Return (x, y) of the center of cell containing provided text 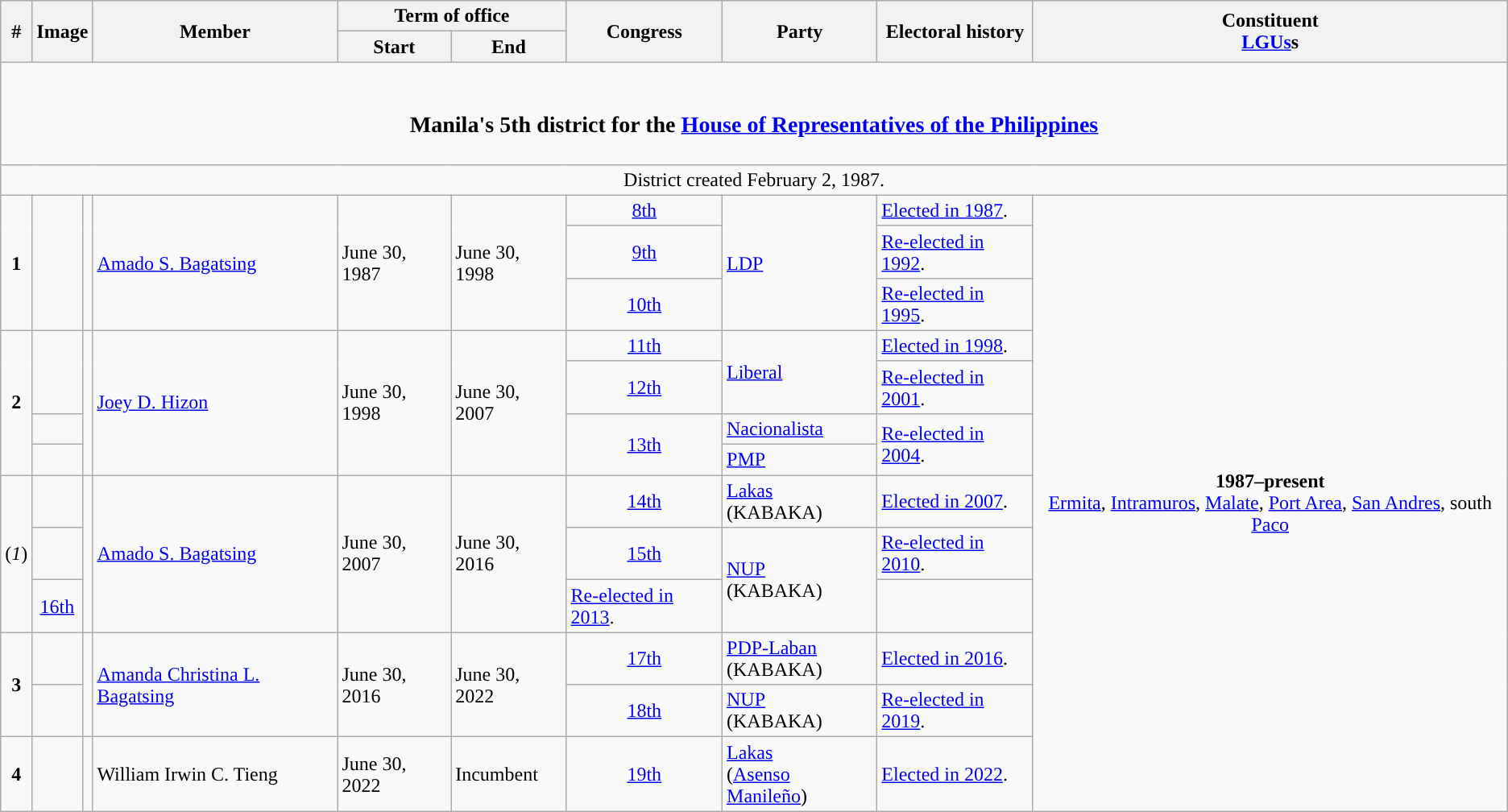
# (16, 31)
Congress (644, 31)
4 (16, 774)
End (509, 47)
1987–presentErmita, Intramuros, Malate, Port Area, San Andres, south Paco (1270, 503)
18th (644, 710)
Re-elected in 2010. (955, 554)
Member (215, 31)
14th (644, 501)
Re-elected in 1995. (955, 304)
Manila's 5th district for the House of Representatives of the Philippines (754, 113)
(1) (16, 554)
ConstituentLGUss (1270, 31)
1 (16, 263)
Re-elected in 2019. (955, 710)
Re-elected in 2001. (955, 387)
3 (16, 685)
11th (644, 346)
8th (644, 210)
Image (63, 31)
Lakas(KABAKA) (800, 501)
Incumbent (509, 774)
Joey D. Hizon (215, 403)
William Irwin C. Tieng (215, 774)
2 (16, 403)
Elected in 1987. (955, 210)
Re-elected in 2004. (955, 444)
17th (644, 659)
12th (644, 387)
16th (57, 606)
PMP (800, 460)
District created February 2, 1987. (754, 180)
Elected in 2022. (955, 774)
10th (644, 304)
13th (644, 444)
19th (644, 774)
LDP (800, 263)
Liberal (800, 372)
Electoral history (955, 31)
Elected in 2007. (955, 501)
Re-elected in 2013. (644, 606)
Term of office (452, 16)
June 30, 1987 (395, 263)
PDP-Laban(KABAKA) (800, 659)
15th (644, 554)
Amanda Christina L. Bagatsing (215, 685)
Nacionalista (800, 429)
Re-elected in 1992. (955, 251)
Elected in 2016. (955, 659)
9th (644, 251)
Lakas(Asenso Manileño) (800, 774)
Elected in 1998. (955, 346)
Start (395, 47)
Party (800, 31)
